For the text-containing cell, return its midpoint in [X, Y] coordinate format. 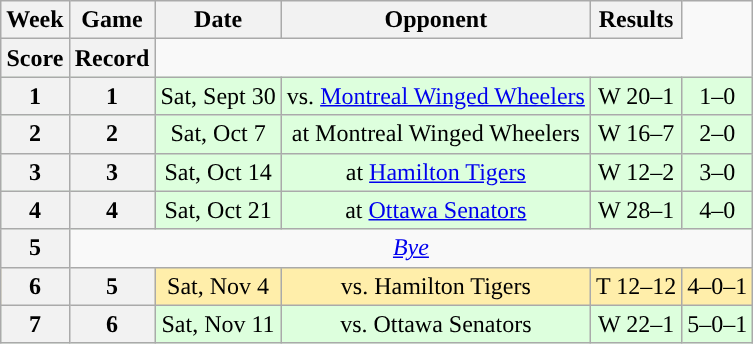
Sat, Sept 30 [218, 96]
at Ottawa Senators [436, 210]
Record [112, 58]
2–0 [718, 134]
Opponent [436, 20]
W 22–1 [636, 324]
Sat, Oct 14 [218, 172]
W 28–1 [636, 210]
Sat, Nov 11 [218, 324]
Score [35, 58]
at Hamilton Tigers [436, 172]
vs. Hamilton Tigers [436, 286]
Sat, Nov 4 [218, 286]
W 12–2 [636, 172]
W 20–1 [636, 96]
Sat, Oct 21 [218, 210]
at Montreal Winged Wheelers [436, 134]
Week [35, 20]
7 [35, 324]
Date [218, 20]
T 12–12 [636, 286]
Sat, Oct 7 [218, 134]
Bye [411, 248]
W 16–7 [636, 134]
4–0 [718, 210]
Game [112, 20]
5–0–1 [718, 324]
3–0 [718, 172]
1–0 [718, 96]
vs. Montreal Winged Wheelers [436, 96]
vs. Ottawa Senators [436, 324]
4–0–1 [718, 286]
Results [636, 20]
